Identify which cell holds the provided text, then report its [x, y] central coordinate. 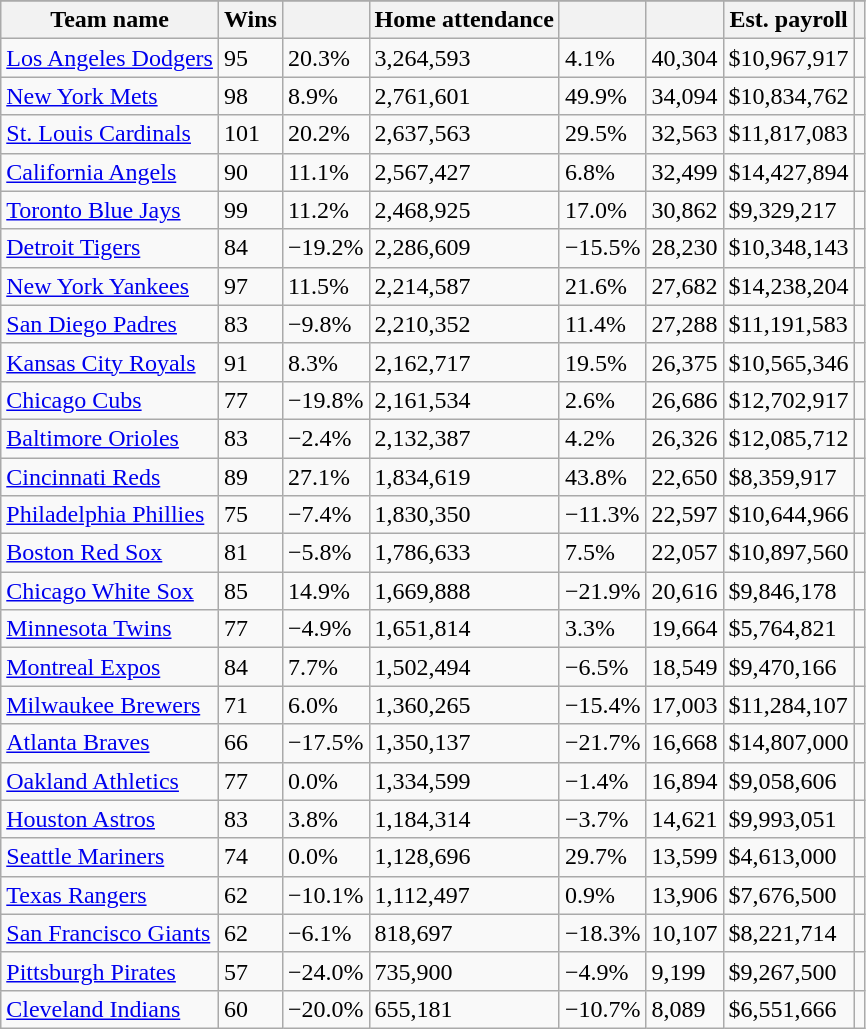
−6.5% [602, 667]
26,686 [684, 400]
Team name [110, 20]
$11,817,083 [788, 134]
−21.7% [602, 743]
Chicago Cubs [110, 400]
99 [250, 210]
655,181 [464, 1009]
3.8% [326, 819]
−2.4% [326, 438]
14,621 [684, 819]
1,334,599 [464, 781]
26,326 [684, 438]
−10.1% [326, 895]
91 [250, 362]
6.8% [602, 172]
1,834,619 [464, 477]
34,094 [684, 96]
2,637,563 [464, 134]
New York Mets [110, 96]
−15.4% [602, 705]
1,360,265 [464, 705]
27.1% [326, 477]
$9,846,178 [788, 591]
$7,676,500 [788, 895]
Cincinnati Reds [110, 477]
San Diego Padres [110, 324]
Montreal Expos [110, 667]
2,161,534 [464, 400]
22,597 [684, 515]
San Francisco Giants [110, 933]
$9,267,500 [788, 971]
$12,702,917 [788, 400]
1,112,497 [464, 895]
$6,551,666 [788, 1009]
$10,897,560 [788, 553]
818,697 [464, 933]
1,350,137 [464, 743]
2.6% [602, 400]
Detroit Tigers [110, 248]
Milwaukee Brewers [110, 705]
−24.0% [326, 971]
11.4% [602, 324]
43.8% [602, 477]
Philadelphia Phillies [110, 515]
7.5% [602, 553]
85 [250, 591]
735,900 [464, 971]
75 [250, 515]
$4,613,000 [788, 857]
1,786,633 [464, 553]
$10,967,917 [788, 58]
−15.5% [602, 248]
−7.4% [326, 515]
71 [250, 705]
11.2% [326, 210]
101 [250, 134]
30,862 [684, 210]
$11,191,583 [788, 324]
32,563 [684, 134]
29.7% [602, 857]
10,107 [684, 933]
1,502,494 [464, 667]
20.3% [326, 58]
7.7% [326, 667]
16,894 [684, 781]
6.0% [326, 705]
74 [250, 857]
−5.8% [326, 553]
St. Louis Cardinals [110, 134]
Wins [250, 20]
$11,284,107 [788, 705]
Chicago White Sox [110, 591]
−1.4% [602, 781]
16,668 [684, 743]
Boston Red Sox [110, 553]
2,214,587 [464, 286]
$8,359,917 [788, 477]
4.1% [602, 58]
13,906 [684, 895]
Oakland Athletics [110, 781]
27,288 [684, 324]
28,230 [684, 248]
22,057 [684, 553]
$14,427,894 [788, 172]
2,761,601 [464, 96]
49.9% [602, 96]
$10,834,762 [788, 96]
20,616 [684, 591]
57 [250, 971]
26,375 [684, 362]
$9,993,051 [788, 819]
Houston Astros [110, 819]
$10,565,346 [788, 362]
17,003 [684, 705]
−3.7% [602, 819]
18,549 [684, 667]
60 [250, 1009]
22,650 [684, 477]
11.5% [326, 286]
$9,058,606 [788, 781]
−10.7% [602, 1009]
20.2% [326, 134]
95 [250, 58]
−21.9% [602, 591]
1,184,314 [464, 819]
98 [250, 96]
$14,238,204 [788, 286]
2,210,352 [464, 324]
1,128,696 [464, 857]
$5,764,821 [788, 629]
$8,221,714 [788, 933]
1,651,814 [464, 629]
−20.0% [326, 1009]
Pittsburgh Pirates [110, 971]
4.2% [602, 438]
14.9% [326, 591]
21.6% [602, 286]
2,567,427 [464, 172]
$14,807,000 [788, 743]
9,199 [684, 971]
Texas Rangers [110, 895]
3.3% [602, 629]
8,089 [684, 1009]
$9,329,217 [788, 210]
−17.5% [326, 743]
66 [250, 743]
90 [250, 172]
17.0% [602, 210]
Kansas City Royals [110, 362]
27,682 [684, 286]
Toronto Blue Jays [110, 210]
11.1% [326, 172]
Est. payroll [788, 20]
0.9% [602, 895]
8.3% [326, 362]
−9.8% [326, 324]
California Angels [110, 172]
97 [250, 286]
Cleveland Indians [110, 1009]
2,468,925 [464, 210]
1,669,888 [464, 591]
81 [250, 553]
89 [250, 477]
8.9% [326, 96]
40,304 [684, 58]
19,664 [684, 629]
New York Yankees [110, 286]
Los Angeles Dodgers [110, 58]
3,264,593 [464, 58]
−11.3% [602, 515]
2,286,609 [464, 248]
$12,085,712 [788, 438]
1,830,350 [464, 515]
19.5% [602, 362]
−18.3% [602, 933]
Atlanta Braves [110, 743]
Seattle Mariners [110, 857]
29.5% [602, 134]
$10,644,966 [788, 515]
2,162,717 [464, 362]
−6.1% [326, 933]
Home attendance [464, 20]
−19.8% [326, 400]
13,599 [684, 857]
$9,470,166 [788, 667]
$10,348,143 [788, 248]
32,499 [684, 172]
Baltimore Orioles [110, 438]
2,132,387 [464, 438]
−19.2% [326, 248]
Minnesota Twins [110, 629]
